Output the [x, y] coordinate of the center of the cell containing the given text.  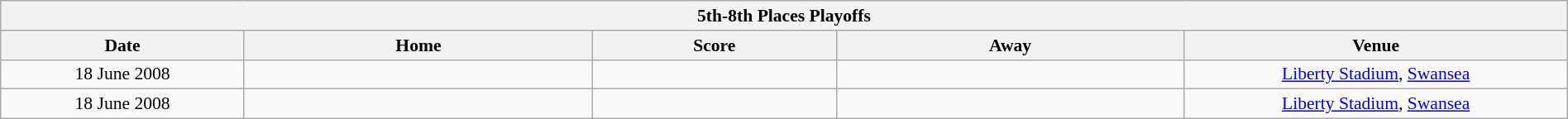
Date [122, 45]
Score [715, 45]
Home [418, 45]
5th-8th Places Playoffs [784, 16]
Venue [1376, 45]
Away [1011, 45]
